Determine the [x, y] coordinate at the center of the cell enclosing the given text.  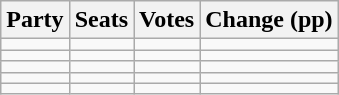
Votes [167, 20]
Change (pp) [269, 20]
Party [35, 20]
Seats [101, 20]
